From the cell containing the given text, extract its center point as (X, Y) coordinate. 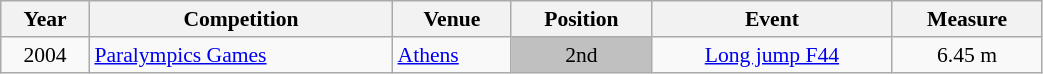
Event (772, 19)
Position (582, 19)
Year (46, 19)
Paralympics Games (240, 55)
Long jump F44 (772, 55)
2nd (582, 55)
Athens (452, 55)
Competition (240, 19)
Venue (452, 19)
6.45 m (967, 55)
2004 (46, 55)
Measure (967, 19)
